For the text-containing cell, return its midpoint in [x, y] coordinate format. 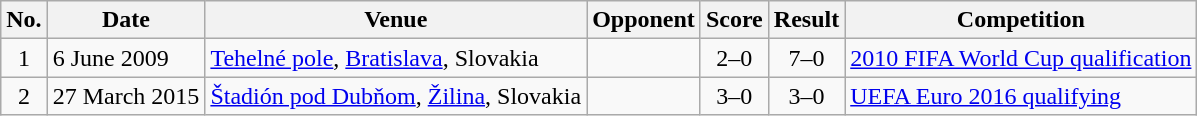
Venue [396, 20]
UEFA Euro 2016 qualifying [1021, 96]
Date [126, 20]
2010 FIFA World Cup qualification [1021, 58]
Result [806, 20]
Competition [1021, 20]
Score [734, 20]
1 [24, 58]
Opponent [644, 20]
2 [24, 96]
Tehelné pole, Bratislava, Slovakia [396, 58]
2–0 [734, 58]
7–0 [806, 58]
27 March 2015 [126, 96]
Štadión pod Dubňom, Žilina, Slovakia [396, 96]
No. [24, 20]
6 June 2009 [126, 58]
